Scan for the cell matching the given text and deliver its (X, Y) coordinate at center. 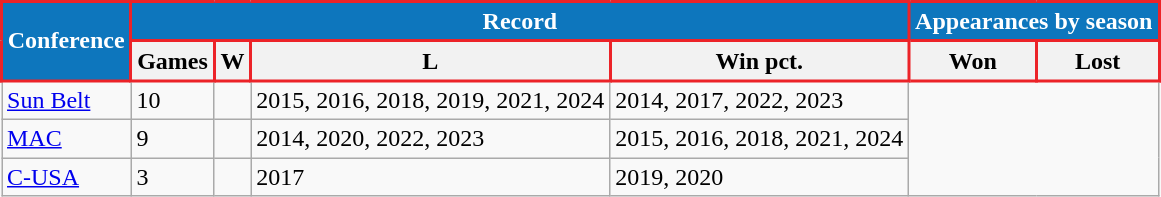
2015, 2016, 2018, 2021, 2024 (760, 138)
2017 (430, 177)
Won (973, 61)
Sun Belt (66, 100)
W (232, 61)
Games (172, 61)
2014, 2017, 2022, 2023 (760, 100)
3 (172, 177)
Lost (1098, 61)
2019, 2020 (760, 177)
Win pct. (760, 61)
Appearances by season (1034, 22)
10 (172, 100)
Record (520, 22)
Conference (66, 42)
2015, 2016, 2018, 2019, 2021, 2024 (430, 100)
L (430, 61)
2014, 2020, 2022, 2023 (430, 138)
C-USA (66, 177)
9 (172, 138)
MAC (66, 138)
